Extract the (X, Y) coordinate from the center of the cell holding the provided text.  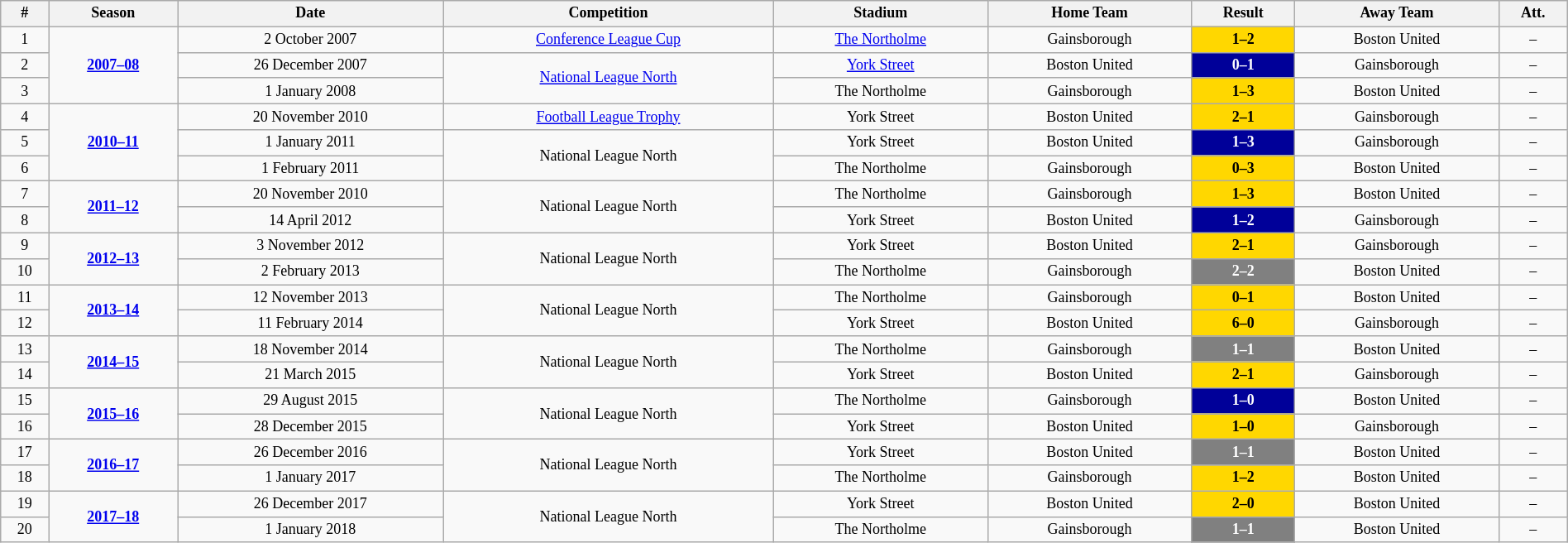
1 (25, 40)
Competition (609, 13)
17 (25, 452)
12 November 2013 (311, 298)
2010–11 (113, 142)
2 (25, 65)
2011–12 (113, 207)
Away Team (1397, 13)
4 (25, 116)
9 (25, 245)
19 (25, 503)
Football League Trophy (609, 116)
16 (25, 427)
2007–08 (113, 65)
5 (25, 142)
21 March 2015 (311, 374)
26 December 2007 (311, 65)
Stadium (880, 13)
3 (25, 91)
18 November 2014 (311, 349)
14 April 2012 (311, 220)
11 February 2014 (311, 323)
2013–14 (113, 310)
7 (25, 194)
Att. (1533, 13)
6 (25, 169)
15 (25, 401)
0–3 (1242, 169)
2 October 2007 (311, 40)
28 December 2015 (311, 427)
2015–16 (113, 413)
Home Team (1089, 13)
2–0 (1242, 503)
13 (25, 349)
1 January 2017 (311, 478)
2–2 (1242, 271)
Season (113, 13)
26 December 2016 (311, 452)
14 (25, 374)
8 (25, 220)
20 (25, 530)
6–0 (1242, 323)
Conference League Cup (609, 40)
29 August 2015 (311, 401)
2017–18 (113, 517)
1 January 2018 (311, 530)
1 February 2011 (311, 169)
Date (311, 13)
2016–17 (113, 465)
# (25, 13)
12 (25, 323)
Result (1242, 13)
3 November 2012 (311, 245)
26 December 2017 (311, 503)
2012–13 (113, 258)
18 (25, 478)
10 (25, 271)
1 January 2011 (311, 142)
2014–15 (113, 362)
11 (25, 298)
2 February 2013 (311, 271)
1 January 2008 (311, 91)
